Find where the given text appears and provide that cell's center as (x, y) coordinate. 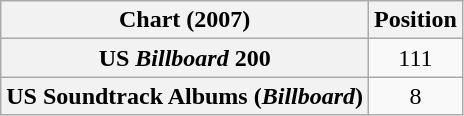
111 (416, 58)
US Billboard 200 (185, 58)
US Soundtrack Albums (Billboard) (185, 96)
Position (416, 20)
8 (416, 96)
Chart (2007) (185, 20)
